Detect which cell encompasses the target text, then output its [x, y] center coordinate. 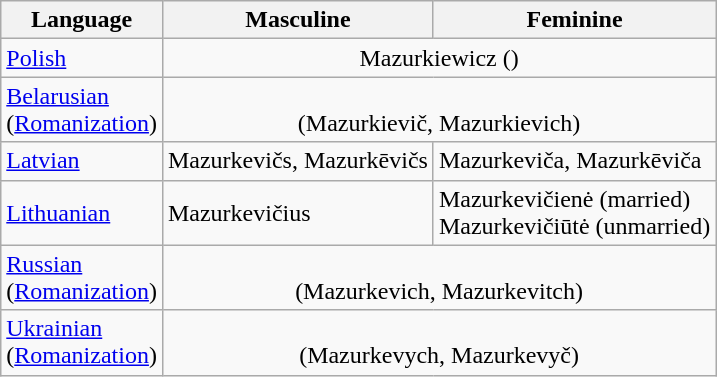
Belarusian (Romanization) [82, 110]
Masculine [298, 20]
Feminine [574, 20]
Language [82, 20]
Mazurkevičs, Mazurkēvičs [298, 161]
Latvian [82, 161]
Polish [82, 58]
Ukrainian (Romanization) [82, 342]
Mazurkevičius [298, 212]
Mazurkeviča, Mazurkēviča [574, 161]
(Mazurkevych, Mazurkevyč) [438, 342]
Mazurkiewicz () [438, 58]
Mazurkevičienė (married)Mazurkevičiūtė (unmarried) [574, 212]
(Mazurkievič, Mazurkievich) [438, 110]
(Mazurkevich, Mazurkevitch) [438, 278]
Lithuanian [82, 212]
Russian (Romanization) [82, 278]
